For the text-containing cell, return its midpoint in (x, y) coordinate format. 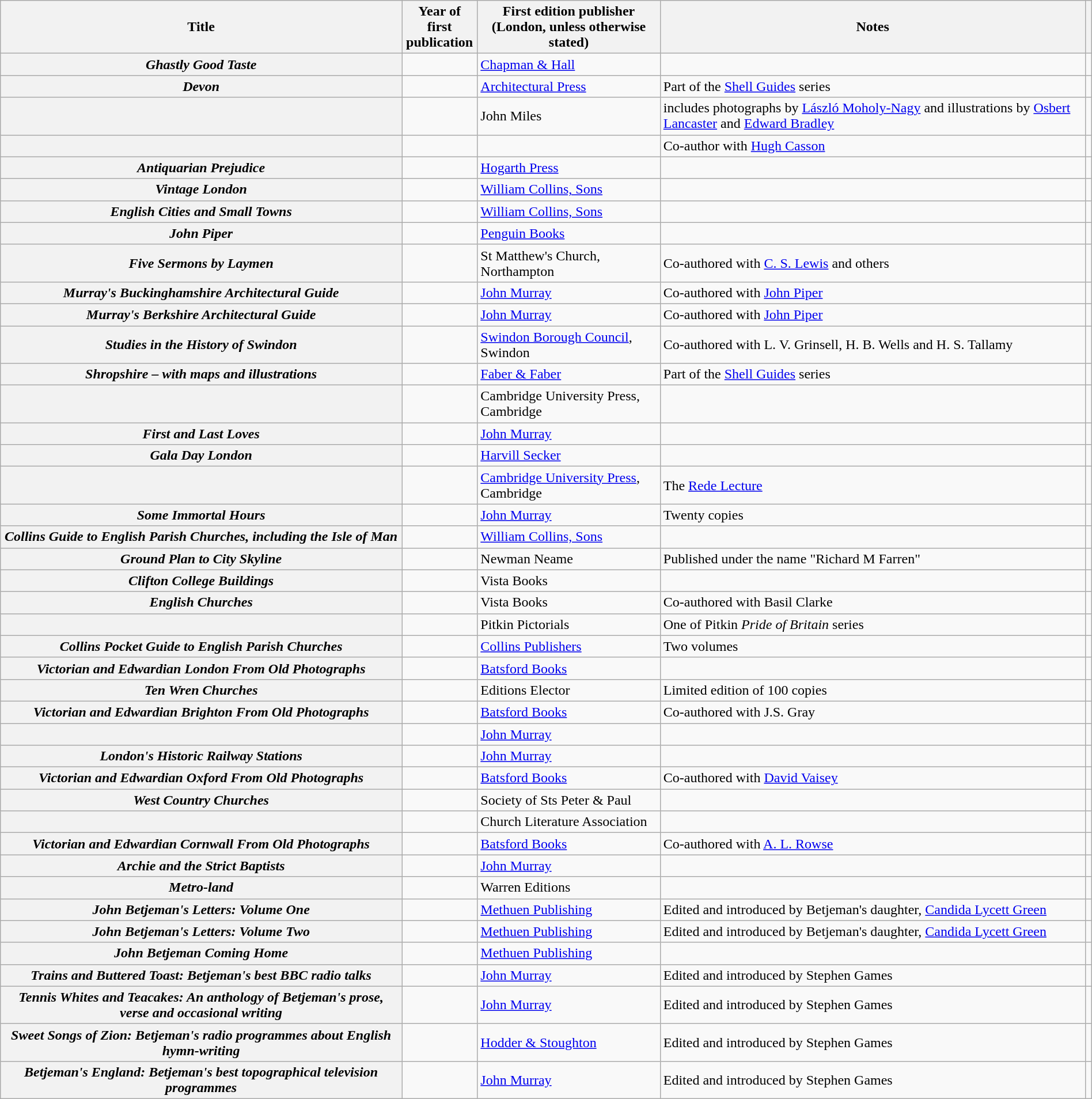
Devon (202, 86)
Studies in the History of Swindon (202, 344)
Metro-land (202, 888)
Co-authored with David Vaisey (873, 778)
Notes (873, 27)
John Betjeman's Letters: Volume Two (202, 931)
St Matthew's Church, Northampton (569, 263)
John Betjeman Coming Home (202, 953)
Clifton College Buildings (202, 581)
Trains and Buttered Toast: Betjeman's best BBC radio talks (202, 975)
Co-authored with A. L. Rowse (873, 844)
Victorian and Edwardian Brighton From Old Photographs (202, 712)
Church Literature Association (569, 822)
Ghastly Good Taste (202, 65)
Ground Plan to City Skyline (202, 559)
Co-authored with Basil Clarke (873, 602)
John Piper (202, 233)
London's Historic Railway Stations (202, 756)
John Miles (569, 116)
Co-author with Hugh Casson (873, 146)
Editions Elector (569, 690)
Sweet Songs of Zion: Betjeman's radio programmes about English hymn-writing (202, 1043)
Warren Editions (569, 888)
Harvill Secker (569, 456)
Victorian and Edwardian Oxford From Old Photographs (202, 778)
Gala Day London (202, 456)
First edition publisher(London, unless otherwise stated) (569, 27)
Murray's Berkshire Architectural Guide (202, 314)
Hodder & Stoughton (569, 1043)
Swindon Borough Council, Swindon (569, 344)
Archie and the Strict Baptists (202, 866)
Co-authored with L. V. Grinsell, H. B. Wells and H. S. Tallamy (873, 344)
Twenty copies (873, 515)
Ten Wren Churches (202, 690)
Co-authored with C. S. Lewis and others (873, 263)
Architectural Press (569, 86)
Collins Pocket Guide to English Parish Churches (202, 646)
Two volumes (873, 646)
Pitkin Pictorials (569, 624)
Newman Neame (569, 559)
Betjeman's England: Betjeman's best topographical television programmes (202, 1079)
Co-authored with J.S. Gray (873, 712)
Victorian and Edwardian London From Old Photographs (202, 668)
Year of firstpublication (440, 27)
The Rede Lecture (873, 485)
One of Pitkin Pride of Britain series (873, 624)
includes photographs by László Moholy-Nagy and illustrations by Osbert Lancaster and Edward Bradley (873, 116)
Tennis Whites and Teacakes: An anthology of Betjeman's prose, verse and occasional writing (202, 1005)
First and Last Loves (202, 434)
Murray's Buckinghamshire Architectural Guide (202, 293)
Chapman & Hall (569, 65)
Vintage London (202, 190)
Shropshire – with maps and illustrations (202, 374)
Penguin Books (569, 233)
Antiquarian Prejudice (202, 168)
Faber & Faber (569, 374)
Collins Publishers (569, 646)
Victorian and Edwardian Cornwall From Old Photographs (202, 844)
Hogarth Press (569, 168)
Collins Guide to English Parish Churches, including the Isle of Man (202, 537)
Society of Sts Peter & Paul (569, 800)
Title (202, 27)
Limited edition of 100 copies (873, 690)
Five Sermons by Laymen (202, 263)
West Country Churches (202, 800)
Some Immortal Hours (202, 515)
Published under the name "Richard M Farren" (873, 559)
English Cities and Small Towns (202, 211)
John Betjeman's Letters: Volume One (202, 909)
English Churches (202, 602)
